Provide the [X, Y] coordinate of the cell's center where the given text is located.  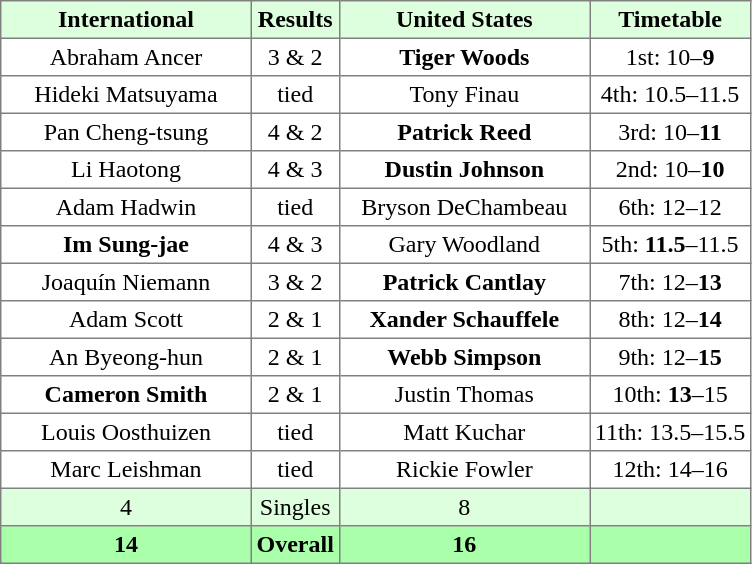
Li Haotong [126, 170]
Gary Woodland [464, 245]
Adam Hadwin [126, 207]
Timetable [670, 20]
Xander Schauffele [464, 320]
Dustin Johnson [464, 170]
Singles [295, 507]
Marc Leishman [126, 470]
Rickie Fowler [464, 470]
International [126, 20]
3rd: 10–11 [670, 132]
Abraham Ancer [126, 57]
Tiger Woods [464, 57]
Hideki Matsuyama [126, 95]
Adam Scott [126, 320]
6th: 12–12 [670, 207]
Joaquín Niemann [126, 282]
Webb Simpson [464, 357]
2nd: 10–10 [670, 170]
8th: 12–14 [670, 320]
Results [295, 20]
12th: 14–16 [670, 470]
14 [126, 545]
An Byeong-hun [126, 357]
Patrick Cantlay [464, 282]
4th: 10.5–11.5 [670, 95]
Patrick Reed [464, 132]
Pan Cheng-tsung [126, 132]
4 & 2 [295, 132]
Justin Thomas [464, 395]
5th: 11.5–11.5 [670, 245]
8 [464, 507]
7th: 12–13 [670, 282]
9th: 12–15 [670, 357]
Tony Finau [464, 95]
Bryson DeChambeau [464, 207]
United States [464, 20]
11th: 13.5–15.5 [670, 432]
Cameron Smith [126, 395]
Matt Kuchar [464, 432]
1st: 10–9 [670, 57]
16 [464, 545]
Im Sung-jae [126, 245]
Louis Oosthuizen [126, 432]
10th: 13–15 [670, 395]
Overall [295, 545]
4 [126, 507]
